Pinpoint the cell where the given text exists, returning its [x, y] midpoint coordinate. 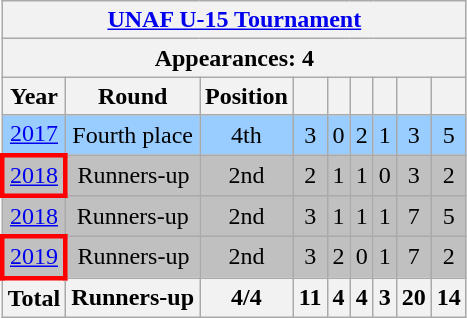
Year [34, 96]
Fourth place [133, 135]
Round [133, 96]
UNAF U-15 Tournament [234, 20]
11 [310, 298]
4/4 [247, 298]
2019 [34, 258]
Total [34, 298]
Appearances: 4 [234, 58]
2017 [34, 135]
4th [247, 135]
14 [448, 298]
20 [414, 298]
Position [247, 96]
